For the text-containing cell, return its midpoint in (x, y) coordinate format. 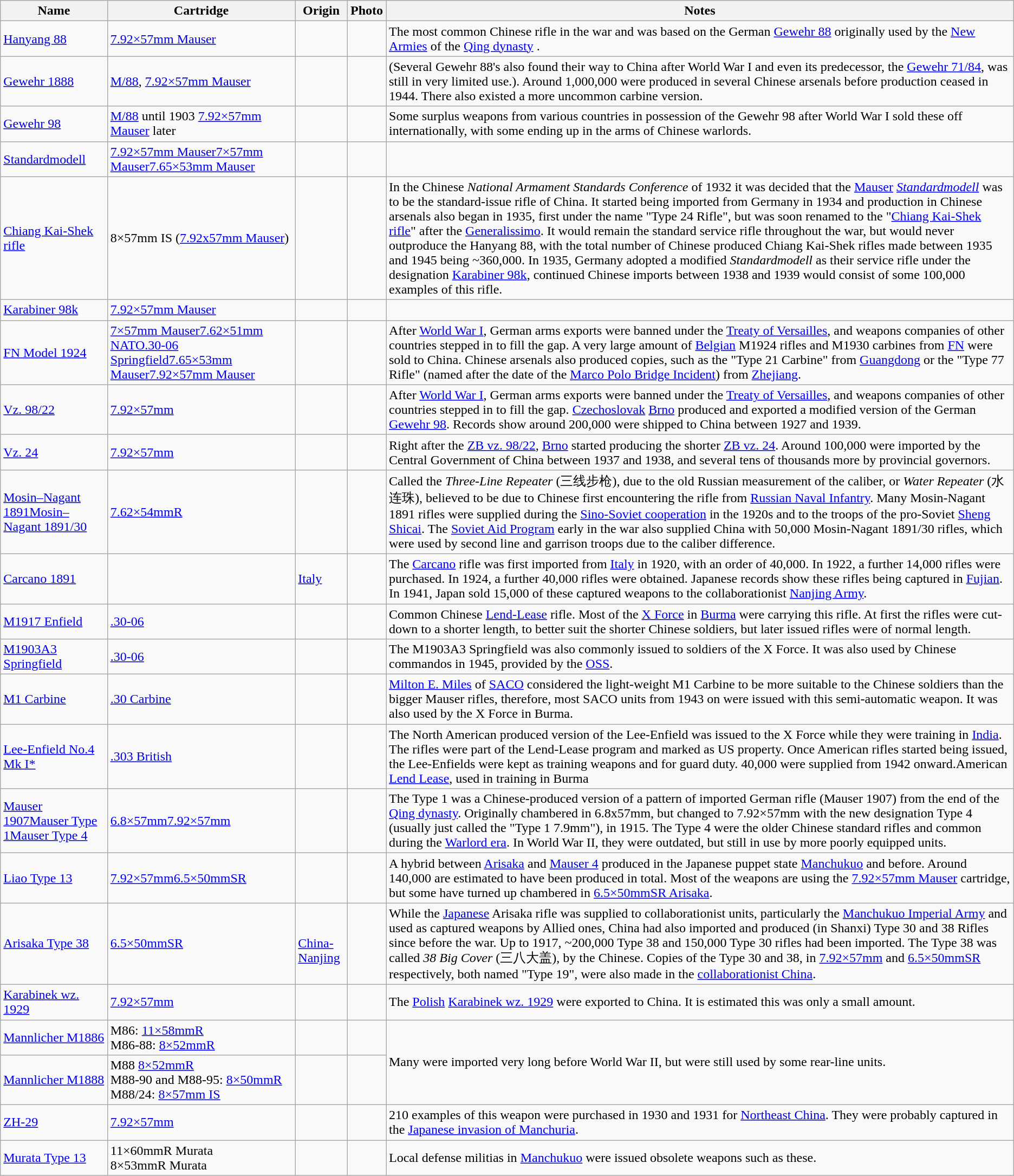
7.92×57mm Mauser7×57mm Mauser7.65×53mm Mauser (201, 159)
Cartridge (201, 11)
China-Nanjing (322, 944)
ZH-29 (54, 1122)
Liao Type 13 (54, 878)
The M1903A3 Springfield was also commonly issued to soldiers of the X Force. It was also used by Chinese commandos in 1945, provided by the OSS. (700, 657)
Lee-Enfield No.4 Mk I* (54, 756)
Murata Type 13 (54, 1158)
Many were imported very long before World War II, but were still used by some rear-line units. (700, 1062)
Carcano 1891 (54, 579)
11×60mmR Murata8×53mmR Murata (201, 1158)
.303 British (201, 756)
M86: 11×58mmRM86-88: 8×52mmR (201, 1037)
M1903A3 Springfield (54, 657)
Gewehr 98 (54, 124)
Mannlicher M1886 (54, 1037)
Italy (322, 579)
Karabiner 98k (54, 310)
Name (54, 11)
.30 Carbine (201, 699)
Vz. 24 (54, 452)
The Polish Karabinek wz. 1929 were exported to China. It is estimated this was only a small amount. (700, 1002)
The most common Chinese rifle in the war and was based on the German Gewehr 88 originally used by the New Armies of the Qing dynasty . (700, 39)
7×57mm Mauser7.62×51mm NATO.30-06 Springfield7.65×53mm Mauser7.92×57mm Mauser (201, 352)
8×57mm IS (7.92x57mm Mauser) (201, 238)
6.5×50mmSR (201, 944)
Standardmodell (54, 159)
M/88, 7.92×57mm Mauser (201, 81)
Hanyang 88 (54, 39)
Vz. 98/22 (54, 410)
Chiang Kai-Shek rifle (54, 238)
M1 Carbine (54, 699)
Karabinek wz. 1929 (54, 1002)
Gewehr 1888 (54, 81)
6.8×57mm7.92×57mm (201, 821)
Local defense militias in Manchukuo were issued obsolete weapons such as these. (700, 1158)
7.62×54mmR (201, 511)
Origin (322, 11)
210 examples of this weapon were purchased in 1930 and 1931 for Northeast China. They were probably captured in the Japanese invasion of Manchuria. (700, 1122)
Arisaka Type 38 (54, 944)
FN Model 1924 (54, 352)
M88 8×52mmRM88-90 and M88-95: 8×50mmR M88/24: 8×57mm IS (201, 1080)
Mosin–Nagant 1891Mosin–Nagant 1891/30 (54, 511)
Mannlicher M1888 (54, 1080)
Mauser 1907Mauser Type 1Mauser Type 4 (54, 821)
M/88 until 1903 7.92×57mm Mauser later (201, 124)
Notes (700, 11)
M1917 Enfield (54, 621)
Photo (366, 11)
7.92×57mm6.5×50mmSR (201, 878)
